Scan for the cell matching the given text and deliver its (x, y) coordinate at center. 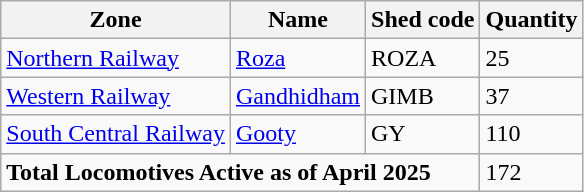
GY (423, 134)
110 (532, 134)
Quantity (532, 20)
Name (298, 20)
172 (532, 172)
South Central Railway (116, 134)
Gandhidham (298, 96)
Northern Railway (116, 58)
Gooty (298, 134)
ROZA (423, 58)
GIMB (423, 96)
Western Railway (116, 96)
25 (532, 58)
Shed code (423, 20)
Zone (116, 20)
37 (532, 96)
Total Locomotives Active as of April 2025 (240, 172)
Roza (298, 58)
